Identify which cell holds the provided text, then report its (X, Y) central coordinate. 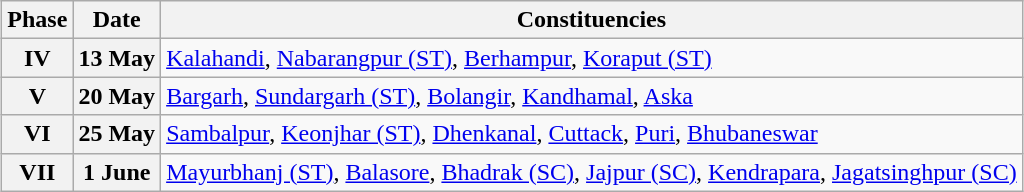
20 May (117, 96)
Kalahandi, Nabarangpur (ST), Berhampur, Koraput (ST) (592, 58)
Mayurbhanj (ST), Balasore, Bhadrak (SC), Jajpur (SC), Kendrapara, Jagatsinghpur (SC) (592, 172)
13 May (117, 58)
Phase (38, 20)
IV (38, 58)
VI (38, 134)
VII (38, 172)
25 May (117, 134)
Bargarh, Sundargarh (ST), Bolangir, Kandhamal, Aska (592, 96)
Sambalpur, Keonjhar (ST), Dhenkanal, Cuttack, Puri, Bhubaneswar (592, 134)
Constituencies (592, 20)
Date (117, 20)
1 June (117, 172)
V (38, 96)
